Search for the cell housing the specified text and yield its [X, Y] center coordinate. 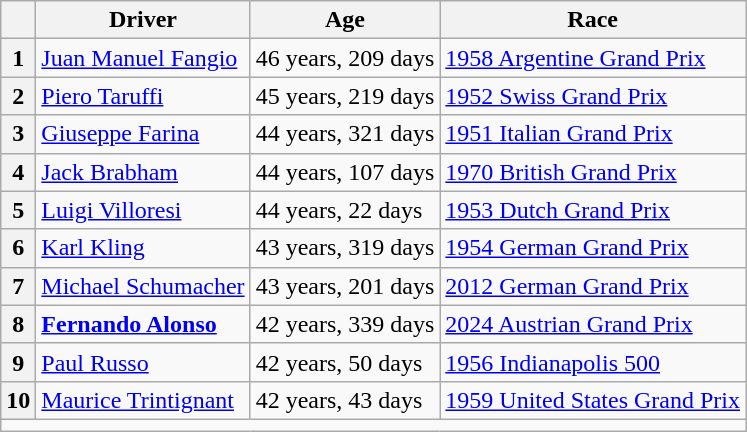
44 years, 22 days [345, 210]
5 [18, 210]
Fernando Alonso [143, 324]
46 years, 209 days [345, 58]
42 years, 339 days [345, 324]
2 [18, 96]
Piero Taruffi [143, 96]
1951 Italian Grand Prix [593, 134]
Michael Schumacher [143, 286]
1953 Dutch Grand Prix [593, 210]
2024 Austrian Grand Prix [593, 324]
1 [18, 58]
1970 British Grand Prix [593, 172]
7 [18, 286]
Giuseppe Farina [143, 134]
2012 German Grand Prix [593, 286]
44 years, 107 days [345, 172]
45 years, 219 days [345, 96]
Maurice Trintignant [143, 400]
Paul Russo [143, 362]
Juan Manuel Fangio [143, 58]
6 [18, 248]
9 [18, 362]
4 [18, 172]
42 years, 50 days [345, 362]
Luigi Villoresi [143, 210]
8 [18, 324]
1956 Indianapolis 500 [593, 362]
3 [18, 134]
1952 Swiss Grand Prix [593, 96]
43 years, 319 days [345, 248]
Age [345, 20]
Karl Kling [143, 248]
44 years, 321 days [345, 134]
42 years, 43 days [345, 400]
10 [18, 400]
1954 German Grand Prix [593, 248]
Jack Brabham [143, 172]
43 years, 201 days [345, 286]
1959 United States Grand Prix [593, 400]
Race [593, 20]
1958 Argentine Grand Prix [593, 58]
Driver [143, 20]
